Detect which cell encompasses the target text, then output its [X, Y] center coordinate. 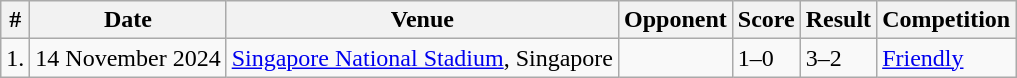
1. [16, 58]
1–0 [766, 58]
Venue [422, 20]
Score [766, 20]
Result [838, 20]
Date [128, 20]
14 November 2024 [128, 58]
# [16, 20]
Friendly [946, 58]
Singapore National Stadium, Singapore [422, 58]
Opponent [676, 20]
Competition [946, 20]
3–2 [838, 58]
